Determine the [x, y] coordinate at the center of the cell enclosing the given text.  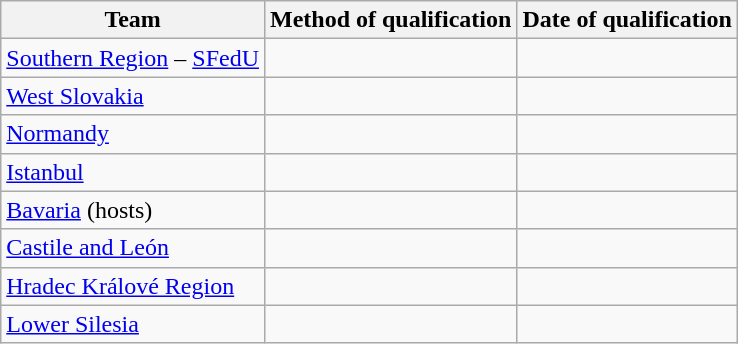
West Slovakia [133, 96]
Castile and León [133, 248]
Method of qualification [390, 20]
Team [133, 20]
Bavaria (hosts) [133, 210]
Normandy [133, 134]
Lower Silesia [133, 324]
Southern Region – SFedU [133, 58]
Istanbul [133, 172]
Hradec Králové Region [133, 286]
Date of qualification [627, 20]
